Return the [X, Y] coordinate for the center point of the cell that contains the specified text.  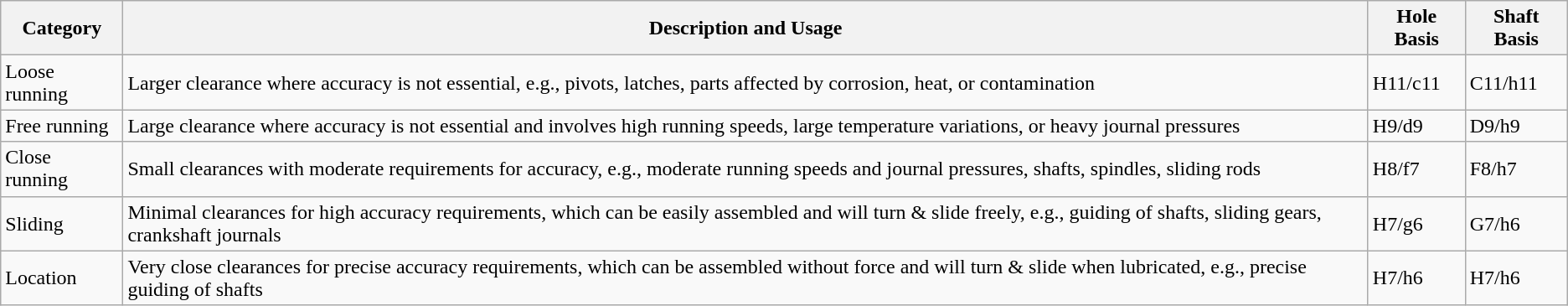
C11/h11 [1516, 82]
Larger clearance where accuracy is not essential, e.g., pivots, latches, parts affected by corrosion, heat, or contamination [745, 82]
H8/f7 [1416, 169]
H7/g6 [1416, 223]
Free running [62, 126]
Hole Basis [1416, 29]
Shaft Basis [1516, 29]
G7/h6 [1516, 223]
F8/h7 [1516, 169]
Close running [62, 169]
Loose running [62, 82]
Sliding [62, 223]
H9/d9 [1416, 126]
D9/h9 [1516, 126]
Category [62, 29]
H11/c11 [1416, 82]
Location [62, 278]
Description and Usage [745, 29]
Small clearances with moderate requirements for accuracy, e.g., moderate running speeds and journal pressures, shafts, spindles, sliding rods [745, 169]
Large clearance where accuracy is not essential and involves high running speeds, large temperature variations, or heavy journal pressures [745, 126]
